Capture the cell that displays the provided text and extract its (X, Y) central coordinate. 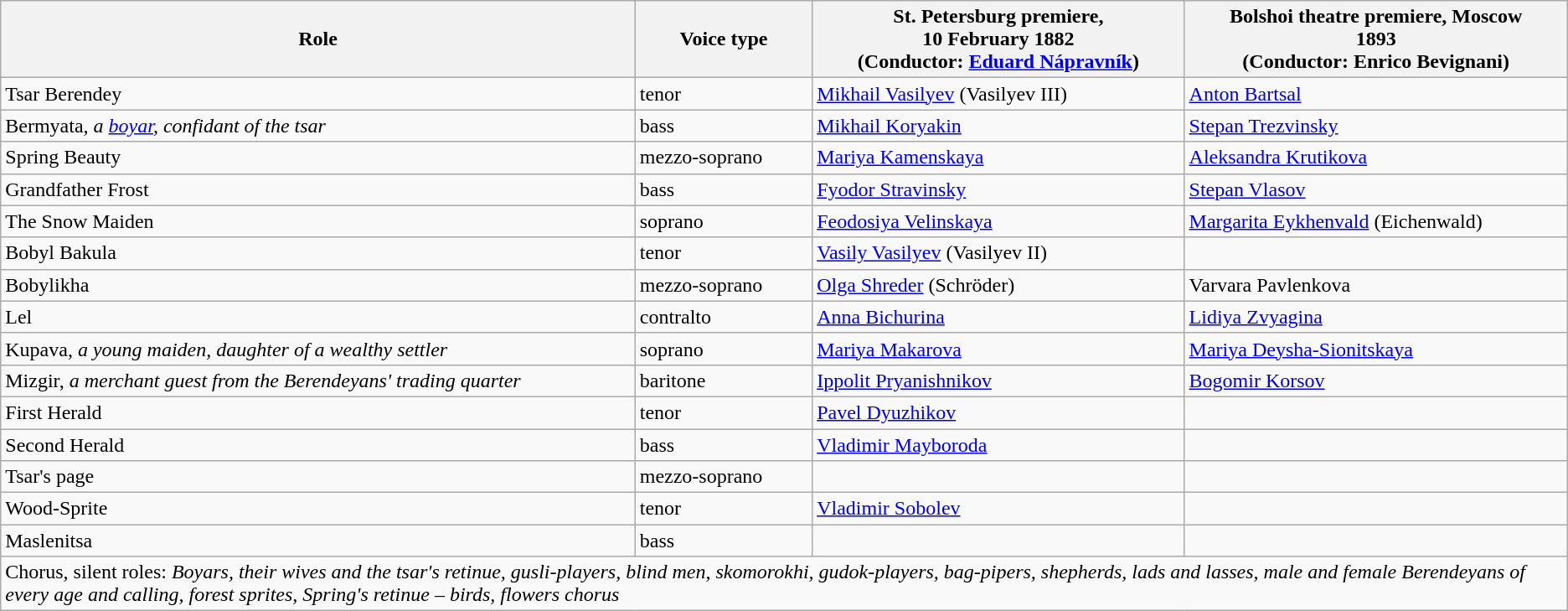
Anton Bartsal (1375, 94)
Grandfather Frost (318, 189)
Mikhail Koryakin (998, 126)
Voice type (724, 39)
baritone (724, 381)
Lidiya Zvyagina (1375, 317)
Tsar Berendey (318, 94)
Vladimir Sobolev (998, 509)
Mariya Kamenskaya (998, 158)
Pavel Dyuzhikov (998, 412)
Fyodor Stravinsky (998, 189)
Second Herald (318, 445)
Role (318, 39)
Mariya Makarova (998, 349)
Feodosiya Velinskaya (998, 221)
Stepan Trezvinsky (1375, 126)
Varvara Pavlenkova (1375, 285)
contralto (724, 317)
Anna Bichurina (998, 317)
Tsar's page (318, 477)
Lel (318, 317)
Vasily Vasilyev (Vasilyev II) (998, 253)
Bobyl Bakula (318, 253)
First Herald (318, 412)
Bermyata, a boyar, confidant of the tsar (318, 126)
Mariya Deysha-Sionitskaya (1375, 349)
Aleksandra Krutikova (1375, 158)
The Snow Maiden (318, 221)
Mikhail Vasilyev (Vasilyev III) (998, 94)
Wood-Sprite (318, 509)
Bogomir Korsov (1375, 381)
Olga Shreder (Schröder) (998, 285)
Mizgir, a merchant guest from the Berendeyans' trading quarter (318, 381)
Spring Beauty (318, 158)
Ippolit Pryanishnikov (998, 381)
Bolshoi theatre premiere, Moscow1893(Conductor: Enrico Bevignani) (1375, 39)
Bobylikha (318, 285)
Maslenitsa (318, 541)
Stepan Vlasov (1375, 189)
Kupava, a young maiden, daughter of a wealthy settler (318, 349)
Vladimir Mayboroda (998, 445)
St. Petersburg premiere,10 February 1882(Conductor: Eduard Nápravník) (998, 39)
Margarita Eykhenvald (Eichenwald) (1375, 221)
